For the text-containing cell, return its midpoint in [x, y] coordinate format. 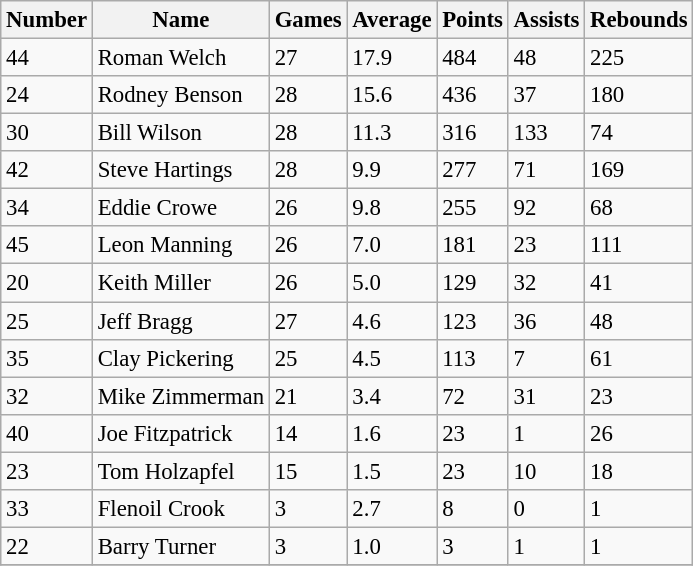
123 [472, 321]
1.5 [392, 471]
Name [180, 20]
30 [47, 133]
9.9 [392, 170]
113 [472, 358]
181 [472, 245]
37 [546, 95]
Tom Holzapfel [180, 471]
21 [308, 396]
17.9 [392, 58]
35 [47, 358]
71 [546, 170]
14 [308, 433]
42 [47, 170]
11.3 [392, 133]
7 [546, 358]
61 [639, 358]
4.6 [392, 321]
Roman Welch [180, 58]
22 [47, 546]
111 [639, 245]
4.5 [392, 358]
Points [472, 20]
2.7 [392, 509]
316 [472, 133]
169 [639, 170]
20 [47, 283]
10 [546, 471]
44 [47, 58]
Jeff Bragg [180, 321]
Mike Zimmerman [180, 396]
129 [472, 283]
225 [639, 58]
41 [639, 283]
72 [472, 396]
Steve Hartings [180, 170]
Eddie Crowe [180, 208]
1.6 [392, 433]
Games [308, 20]
36 [546, 321]
133 [546, 133]
Barry Turner [180, 546]
Average [392, 20]
Rebounds [639, 20]
Clay Pickering [180, 358]
9.8 [392, 208]
255 [472, 208]
Assists [546, 20]
1.0 [392, 546]
33 [47, 509]
8 [472, 509]
92 [546, 208]
24 [47, 95]
Joe Fitzpatrick [180, 433]
34 [47, 208]
Bill Wilson [180, 133]
436 [472, 95]
180 [639, 95]
3.4 [392, 396]
18 [639, 471]
74 [639, 133]
Rodney Benson [180, 95]
68 [639, 208]
15 [308, 471]
Flenoil Crook [180, 509]
5.0 [392, 283]
Number [47, 20]
45 [47, 245]
40 [47, 433]
277 [472, 170]
31 [546, 396]
Leon Manning [180, 245]
Keith Miller [180, 283]
484 [472, 58]
15.6 [392, 95]
0 [546, 509]
7.0 [392, 245]
